Pinpoint the cell where the given text exists, returning its (X, Y) midpoint coordinate. 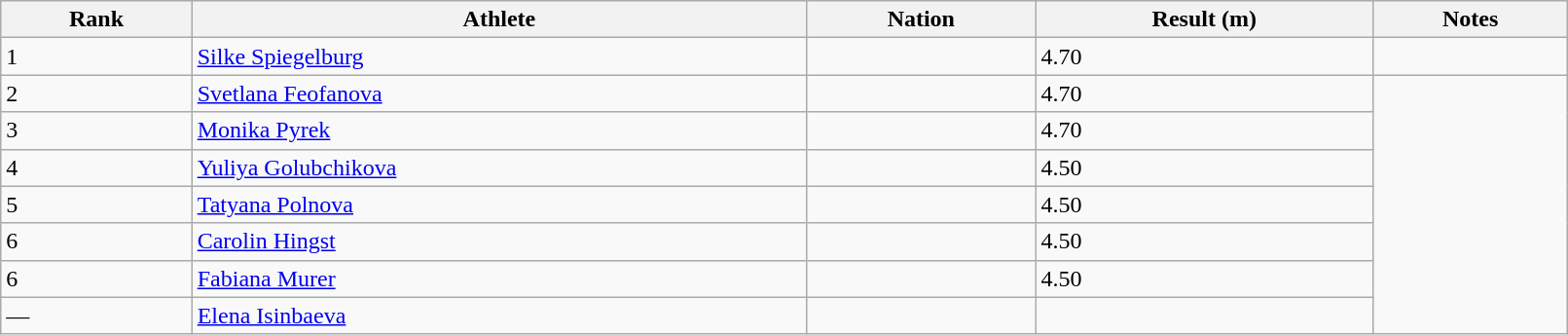
Svetlana Feofanova (498, 93)
Tatyana Polnova (498, 205)
Elena Isinbaeva (498, 316)
4 (96, 167)
Nation (921, 19)
Carolin Hingst (498, 242)
3 (96, 130)
Yuliya Golubchikova (498, 167)
5 (96, 205)
1 (96, 56)
Athlete (498, 19)
Rank (96, 19)
Notes (1471, 19)
2 (96, 93)
Monika Pyrek (498, 130)
— (96, 316)
Silke Spiegelburg (498, 56)
Fabiana Murer (498, 279)
Result (m) (1205, 19)
